Locate the cell with the specified text and output its (x, y) center coordinate. 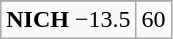
NICH −13.5 (68, 20)
60 (154, 20)
